Extract the [x, y] coordinate from the center of the cell holding the provided text.  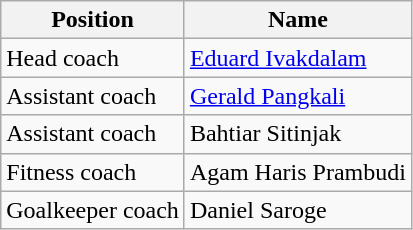
Bahtiar Sitinjak [298, 134]
Goalkeeper coach [93, 210]
Agam Haris Prambudi [298, 172]
Eduard Ivakdalam [298, 58]
Daniel Saroge [298, 210]
Position [93, 20]
Fitness coach [93, 172]
Name [298, 20]
Head coach [93, 58]
Gerald Pangkali [298, 96]
